Determine the [x, y] coordinate at the center of the cell enclosing the given text.  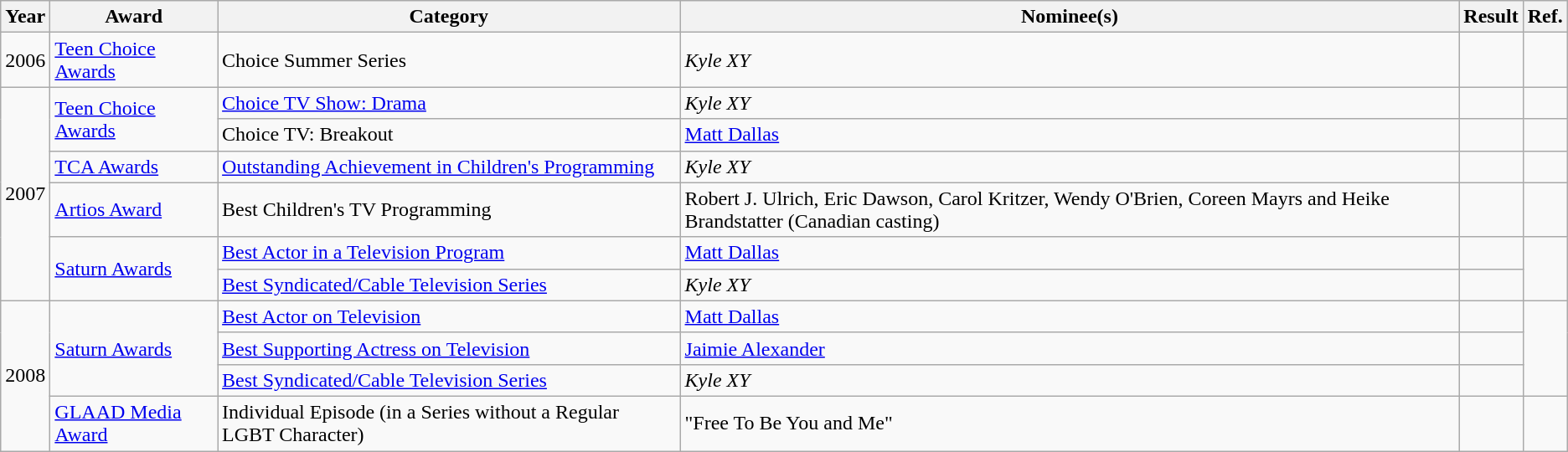
2006 [25, 60]
Category [449, 17]
Jaimie Alexander [1070, 348]
Best Children's TV Programming [449, 209]
Artios Award [134, 209]
Ref. [1545, 17]
Best Supporting Actress on Television [449, 348]
TCA Awards [134, 167]
Best Actor in a Television Program [449, 253]
Result [1491, 17]
Year [25, 17]
Choice TV Show: Drama [449, 103]
Best Actor on Television [449, 316]
Robert J. Ulrich, Eric Dawson, Carol Kritzer, Wendy O'Brien, Coreen Mayrs and Heike Brandstatter (Canadian casting) [1070, 209]
Nominee(s) [1070, 17]
Choice Summer Series [449, 60]
2008 [25, 375]
2007 [25, 194]
Choice TV: Breakout [449, 135]
"Free To Be You and Me" [1070, 424]
Award [134, 17]
GLAAD Media Award [134, 424]
Outstanding Achievement in Children's Programming [449, 167]
Individual Episode (in a Series without a Regular LGBT Character) [449, 424]
